Search for the cell housing the specified text and yield its (x, y) center coordinate. 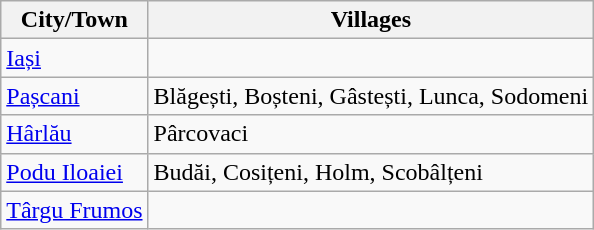
Blăgești, Boșteni, Gâstești, Lunca, Sodomeni (371, 96)
Pașcani (74, 96)
Pârcovaci (371, 134)
Villages (371, 20)
Budăi, Cosițeni, Holm, Scobâlțeni (371, 172)
Iași (74, 58)
Podu Iloaiei (74, 172)
Hârlău (74, 134)
Târgu Frumos (74, 210)
City/Town (74, 20)
